Return the (X, Y) coordinate for the center point of the cell that contains the specified text.  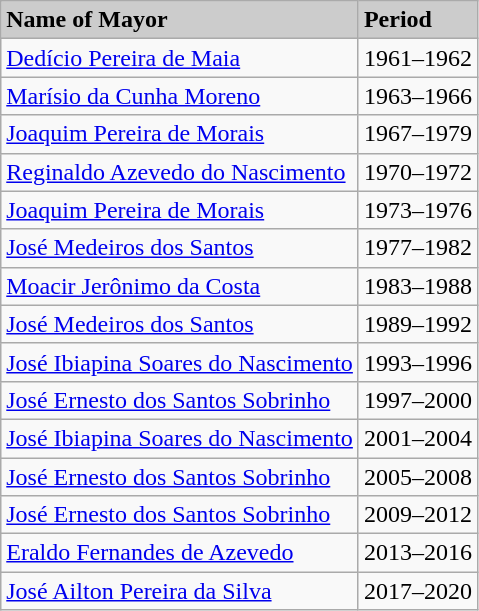
Eraldo Fernandes de Azevedo (180, 553)
Reginaldo Azevedo do Nascimento (180, 172)
Marísio da Cunha Moreno (180, 96)
José Ailton Pereira da Silva (180, 591)
1967–1979 (418, 134)
Period (418, 20)
1973–1976 (418, 210)
Moacir Jerônimo da Costa (180, 286)
1977–1982 (418, 248)
2009–2012 (418, 515)
1983–1988 (418, 286)
2017–2020 (418, 591)
1961–1962 (418, 58)
1970–1972 (418, 172)
Dedício Pereira de Maia (180, 58)
1997–2000 (418, 400)
2005–2008 (418, 477)
2001–2004 (418, 438)
Name of Mayor (180, 20)
1963–1966 (418, 96)
2013–2016 (418, 553)
1989–1992 (418, 324)
1993–1996 (418, 362)
